Search for the cell housing the specified text and yield its (X, Y) center coordinate. 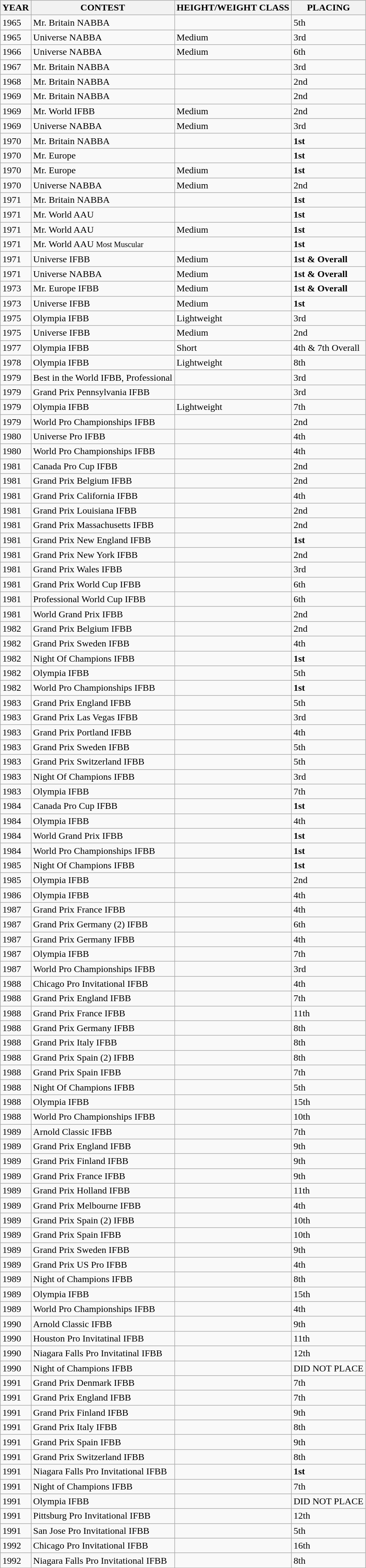
1966 (16, 52)
PLACING (328, 8)
1977 (16, 348)
Grand Prix California IFBB (103, 496)
Grand Prix World Cup IFBB (103, 584)
Grand Prix New England IFBB (103, 540)
Professional World Cup IFBB (103, 599)
Universe Pro IFBB (103, 437)
Niagara Falls Pro Invitatinal IFBB (103, 1353)
Mr. World AAU Most Muscular (103, 244)
1967 (16, 67)
Pittsburg Pro Invitational IFBB (103, 1516)
Grand Prix Denmark IFBB (103, 1383)
Grand Prix Pennsylvania IFBB (103, 392)
Grand Prix New York IFBB (103, 555)
Mr. World IFBB (103, 111)
San Jose Pro Invitational IFBB (103, 1531)
Mr. Europe IFBB (103, 289)
1968 (16, 82)
Grand Prix Las Vegas IFBB (103, 718)
Grand Prix US Pro IFBB (103, 1265)
Grand Prix Louisiana IFBB (103, 510)
4th & 7th Overall (328, 348)
Grand Prix Germany (2) IFBB (103, 925)
1986 (16, 895)
Grand Prix Holland IFBB (103, 1191)
Short (233, 348)
Grand Prix Wales IFBB (103, 570)
CONTEST (103, 8)
HEIGHT/WEIGHT CLASS (233, 8)
Houston Pro Invitatinal IFBB (103, 1338)
YEAR (16, 8)
1978 (16, 362)
16th (328, 1545)
Grand Prix Melbourne IFBB (103, 1206)
Grand Prix Massachusetts IFBB (103, 525)
Grand Prix Portland IFBB (103, 732)
Best in the World IFBB, Professional (103, 377)
